Pinpoint the cell where the given text exists, returning its (X, Y) midpoint coordinate. 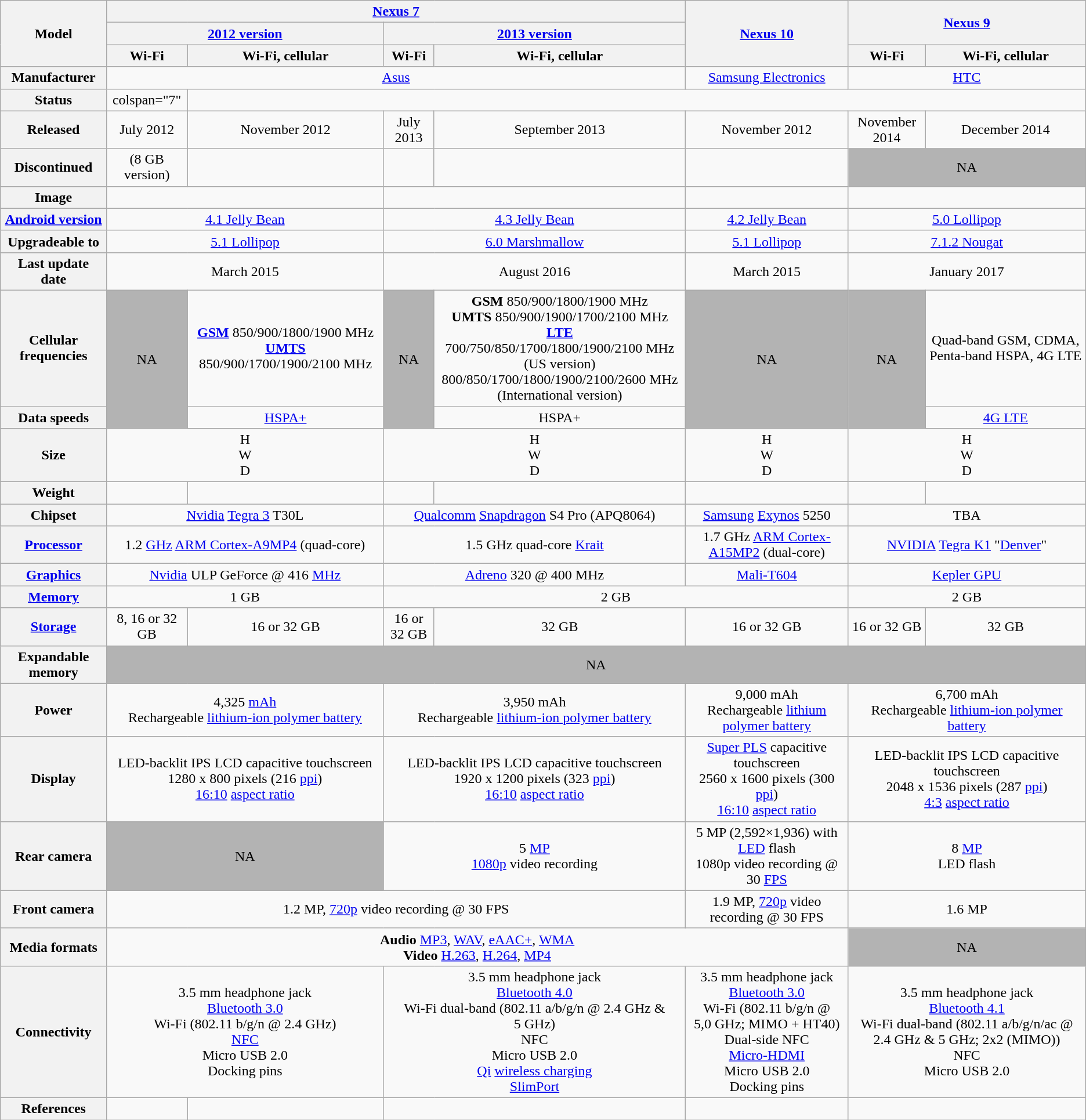
1.5 GHz quad-core Krait (535, 545)
LED-backlit IPS LCD capacitive touchscreen1280 x 800 pixels (216 ppi) 16:10 aspect ratio (245, 779)
4G LTE (1005, 417)
References (53, 1108)
Mali-T604 (767, 575)
September 2013 (560, 130)
9,000 mAh Rechargeable lithium polymer battery (767, 710)
Nvidia Tegra 3 T30L (245, 515)
January 2017 (967, 271)
Nvidia ULP GeForce @ 416 MHz (245, 575)
Discontinued (53, 167)
(8 GB version) (146, 167)
3.5 mm headphone jack Bluetooth 4.0 Wi-Fi dual-band (802.11 a/b/g/n @ 2.4 GHz & 5 GHz) NFC Micro USB 2.0 Qi wireless charging SlimPort (535, 1031)
Samsung Exynos 5250 (767, 515)
Data speeds (53, 417)
Cellular frequencies (53, 348)
TBA (967, 515)
Image (53, 197)
Super PLS capacitive touchscreen2560 x 1600 pixels (300 ppi) 16:10 aspect ratio (767, 779)
Storage (53, 626)
Weight (53, 493)
Qualcomm Snapdragon S4 Pro (APQ8064) (535, 515)
3.5 mm headphone jack Bluetooth 3.0 Wi-Fi (802.11 b/g/n @ 5,0 GHz; MIMO + HT40) Dual-side NFC Micro-HDMI Micro USB 2.0 Docking pins (767, 1031)
Manufacturer (53, 78)
Front camera (53, 909)
NVIDIA Tegra K1 "Denver" (967, 545)
8 MP LED flash (967, 856)
5 MP (2,592×1,936) with LED flash1080p video recording @ 30 FPS (767, 856)
Memory (53, 597)
Last update date (53, 271)
Size (53, 455)
Kepler GPU (967, 575)
Power (53, 710)
Adreno 320 @ 400 MHz (535, 575)
4.3 Jelly Bean (535, 219)
Model (53, 34)
Nexus 10 (767, 34)
5.0 Lollipop (967, 219)
colspan="7" (146, 100)
2013 version (535, 34)
GSM 850/900/1800/1900 MHz UMTS 850/900/1700/1900/2100 MHz (285, 348)
1.7 GHz ARM Cortex-A15MP2 (dual-core) (767, 545)
5 MP 1080p video recording (535, 856)
7.1.2 Nougat (967, 241)
3.5 mm headphone jack Bluetooth 4.1 Wi-Fi dual-band (802.11 a/b/g/n/ac @ 2.4 GHz & 5 GHz; 2x2 (MIMO)) NFC Micro USB 2.0 (967, 1031)
July 2012 (146, 130)
2012 version (245, 34)
August 2016 (535, 271)
1.2 GHz ARM Cortex-A9MP4 (quad-core) (245, 545)
LED-backlit IPS LCD capacitive touchscreen2048 x 1536 pixels (287 ppi) 4:3 aspect ratio (967, 779)
Android version (53, 219)
July 2013 (408, 130)
6.0 Marshmallow (535, 241)
Quad-band GSM, CDMA, Penta-band HSPA, 4G LTE (1005, 348)
3,950 mAh Rechargeable lithium-ion polymer battery (535, 710)
Audio MP3, WAV, eAAC+, WMA Video H.263, H.264, MP4 (477, 947)
November 2014 (887, 130)
6,700 mAh Rechargeable lithium-ion polymer battery (967, 710)
December 2014 (1005, 130)
Display (53, 779)
HTC (967, 78)
LED-backlit IPS LCD capacitive touchscreen1920 x 1200 pixels (323 ppi) 16:10 aspect ratio (535, 779)
Expandable memory (53, 665)
4.1 Jelly Bean (245, 219)
Chipset (53, 515)
1.9 MP, 720p video recording @ 30 FPS (767, 909)
4,325 mAh Rechargeable lithium-ion polymer battery (245, 710)
Upgradeable to (53, 241)
Released (53, 130)
1.6 MP (967, 909)
Connectivity (53, 1031)
Processor (53, 545)
3.5 mm headphone jack Bluetooth 3.0 Wi-Fi (802.11 b/g/n @ 2.4 GHz) NFC Micro USB 2.0 Docking pins (245, 1031)
1.2 MP, 720p video recording @ 30 FPS (396, 909)
8, 16 or 32 GB (146, 626)
Status (53, 100)
4.2 Jelly Bean (767, 219)
Nexus 9 (967, 23)
Samsung Electronics (767, 78)
Media formats (53, 947)
1 GB (245, 597)
Rear camera (53, 856)
Graphics (53, 575)
Asus (396, 78)
Nexus 7 (396, 12)
